Find where the given text appears and provide that cell's center as (X, Y) coordinate. 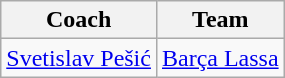
Coach (79, 20)
Barça Lassa (220, 58)
Team (220, 20)
Svetislav Pešić (79, 58)
